Detect which cell encompasses the target text, then output its [X, Y] center coordinate. 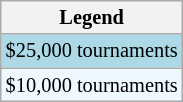
Legend [92, 17]
$10,000 tournaments [92, 85]
$25,000 tournaments [92, 51]
